Provide the (x, y) coordinate of the cell's center where the given text is located.  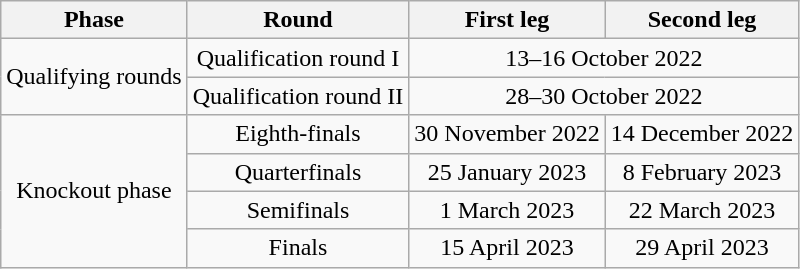
Knockout phase (94, 191)
Phase (94, 20)
Qualification round II (298, 96)
Eighth-finals (298, 134)
28–30 October 2022 (604, 96)
14 December 2022 (702, 134)
29 April 2023 (702, 248)
8 February 2023 (702, 172)
30 November 2022 (507, 134)
Quarterfinals (298, 172)
Finals (298, 248)
Round (298, 20)
Qualifying rounds (94, 77)
Semifinals (298, 210)
1 March 2023 (507, 210)
Second leg (702, 20)
15 April 2023 (507, 248)
13–16 October 2022 (604, 58)
25 January 2023 (507, 172)
First leg (507, 20)
Qualification round I (298, 58)
22 March 2023 (702, 210)
